Capture the cell that displays the provided text and extract its [X, Y] central coordinate. 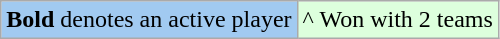
Bold denotes an active player [149, 20]
^ Won with 2 teams [398, 20]
